Return [X, Y] of the center of cell containing provided text 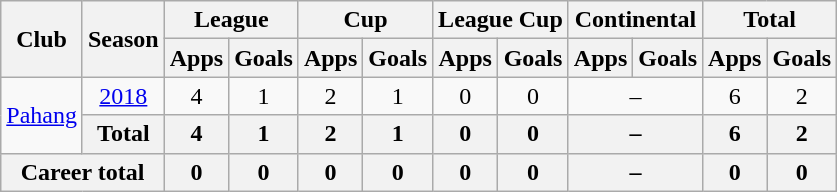
Season [123, 39]
League [231, 20]
Career total [82, 172]
Continental [635, 20]
2018 [123, 96]
League Cup [501, 20]
Cup [365, 20]
Club [42, 39]
Pahang [42, 115]
